Determine the (x, y) coordinate at the center of the cell enclosing the given text.  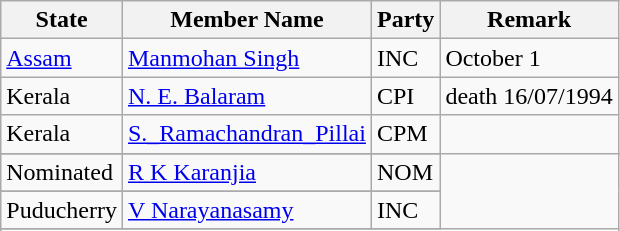
Manmohan Singh (246, 58)
Puducherry (62, 210)
V Narayanasamy (246, 210)
S._Ramachandran_Pillai (246, 134)
death 16/07/1994 (529, 96)
NOM (405, 172)
CPM (405, 134)
Assam (62, 58)
R K Karanjia (246, 172)
Party (405, 20)
Member Name (246, 20)
CPI (405, 96)
N. E. Balaram (246, 96)
State (62, 20)
October 1 (529, 58)
Nominated (62, 172)
Remark (529, 20)
